Output the (X, Y) coordinate of the center of the cell containing the given text.  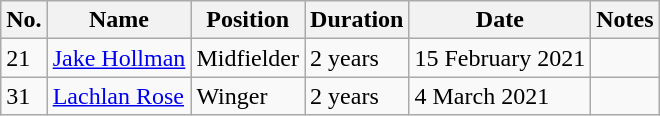
Winger (248, 96)
21 (24, 58)
Position (248, 20)
Name (119, 20)
15 February 2021 (500, 58)
31 (24, 96)
Notes (625, 20)
No. (24, 20)
Date (500, 20)
4 March 2021 (500, 96)
Duration (357, 20)
Midfielder (248, 58)
Lachlan Rose (119, 96)
Jake Hollman (119, 58)
